For the text-containing cell, return its midpoint in (X, Y) coordinate format. 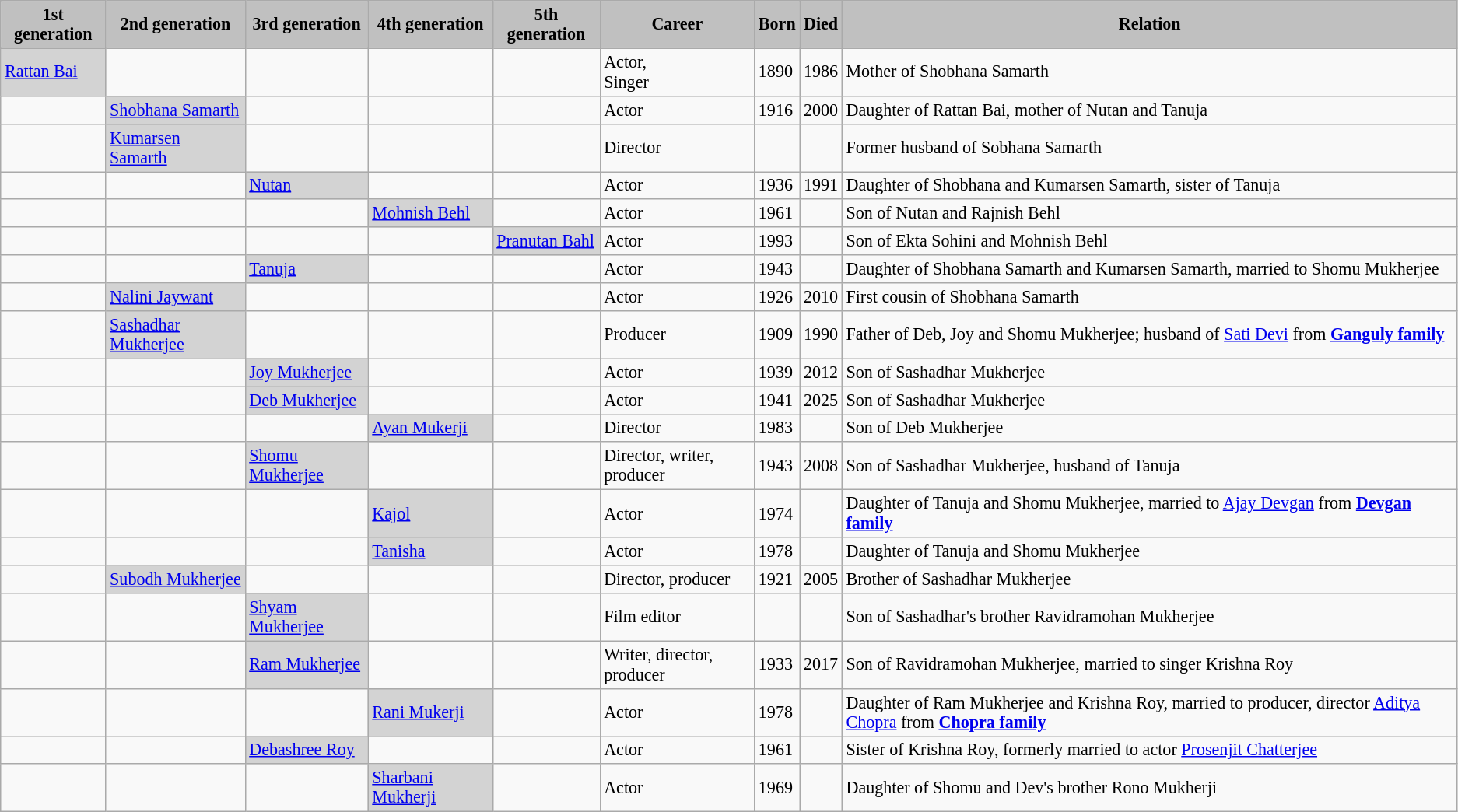
Pranutan Bahl (546, 241)
Mother of Shobhana Samarth (1150, 72)
Rattan Bai (53, 72)
Kumarsen Samarth (176, 148)
2nd generation (176, 23)
3rd generation (307, 23)
1993 (777, 241)
Actor,Singer (677, 72)
1909 (777, 334)
2010 (821, 296)
2012 (821, 373)
1974 (777, 513)
2008 (821, 465)
1st generation (53, 23)
1921 (777, 579)
Kajol (430, 513)
Tanuja (307, 269)
Joy Mukherjee (307, 373)
1991 (821, 185)
Shomu Mukherjee (307, 465)
1933 (777, 664)
Father of Deb, Joy and Shomu Mukherjee; husband of Sati Devi from Ganguly family (1150, 334)
Deb Mukherjee (307, 400)
Producer (677, 334)
Son of Ravidramohan Mukherjee, married to singer Krishna Roy (1150, 664)
Shyam Mukherjee (307, 616)
Daughter of Shomu and Dev's brother Rono Mukherji (1150, 787)
Shobhana Samarth (176, 110)
1890 (777, 72)
Daughter of Rattan Bai, mother of Nutan and Tanuja (1150, 110)
1983 (777, 428)
Writer, director, producer (677, 664)
Daughter of Tanuja and Shomu Mukherjee, married to Ajay Devgan from Devgan family (1150, 513)
4th generation (430, 23)
Relation (1150, 23)
1986 (821, 72)
1941 (777, 400)
Son of Sashadhar's brother Ravidramohan Mukherjee (1150, 616)
2025 (821, 400)
Sharbani Mukherji (430, 787)
1969 (777, 787)
Career (677, 23)
Daughter of Shobhana and Kumarsen Samarth, sister of Tanuja (1150, 185)
Son of Ekta Sohini and Mohnish Behl (1150, 241)
Daughter of Shobhana Samarth and Kumarsen Samarth, married to Shomu Mukherjee (1150, 269)
Director, producer (677, 579)
2017 (821, 664)
Former husband of Sobhana Samarth (1150, 148)
Born (777, 23)
Subodh Mukherjee (176, 579)
Debashree Roy (307, 750)
Director, writer, producer (677, 465)
Nutan (307, 185)
Sashadhar Mukherjee (176, 334)
Rani Mukerji (430, 712)
1916 (777, 110)
Son of Nutan and Rajnish Behl (1150, 213)
Son of Deb Mukherjee (1150, 428)
Mohnish Behl (430, 213)
Film editor (677, 616)
Ram Mukherjee (307, 664)
1990 (821, 334)
2000 (821, 110)
1926 (777, 296)
Nalini Jaywant (176, 296)
5th generation (546, 23)
Tanisha (430, 551)
1936 (777, 185)
Daughter of Tanuja and Shomu Mukherjee (1150, 551)
Sister of Krishna Roy, formerly married to actor Prosenjit Chatterjee (1150, 750)
Ayan Mukerji (430, 428)
First cousin of Shobhana Samarth (1150, 296)
Died (821, 23)
Brother of Sashadhar Mukherjee (1150, 579)
Daughter of Ram Mukherjee and Krishna Roy, married to producer, director Aditya Chopra from Chopra family (1150, 712)
2005 (821, 579)
1939 (777, 373)
Son of Sashadhar Mukherjee, husband of Tanuja (1150, 465)
